Detect which cell encompasses the target text, then output its (x, y) center coordinate. 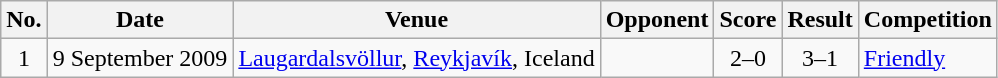
Opponent (657, 20)
Result (820, 20)
Score (748, 20)
1 (24, 58)
Date (140, 20)
Competition (928, 20)
Laugardalsvöllur, Reykjavík, Iceland (416, 58)
Venue (416, 20)
2–0 (748, 58)
9 September 2009 (140, 58)
No. (24, 20)
3–1 (820, 58)
Friendly (928, 58)
